Determine the (X, Y) coordinate at the center of the cell enclosing the given text.  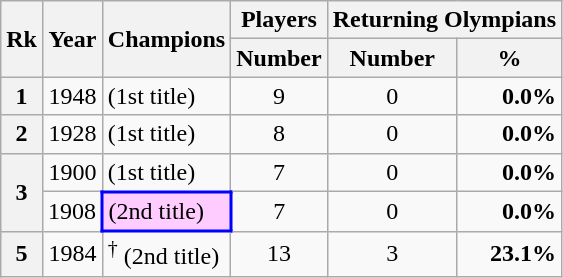
13 (279, 254)
† (2nd title) (166, 254)
% (509, 58)
1928 (72, 134)
Returning Olympians (444, 20)
23.1% (509, 254)
Champions (166, 39)
Rk (22, 39)
5 (22, 254)
Players (279, 20)
1900 (72, 172)
8 (279, 134)
1 (22, 96)
1948 (72, 96)
Year (72, 39)
2 (22, 134)
(2nd title) (166, 212)
1908 (72, 212)
1984 (72, 254)
9 (279, 96)
